Provide the [x, y] coordinate of the cell's center where the given text is located.  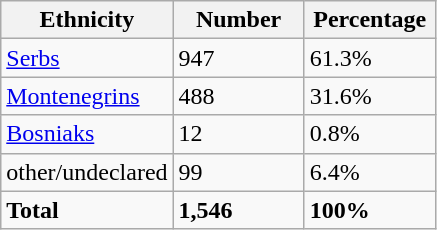
6.4% [370, 172]
947 [238, 58]
other/undeclared [87, 172]
99 [238, 172]
488 [238, 96]
12 [238, 134]
31.6% [370, 96]
Serbs [87, 58]
Ethnicity [87, 20]
Percentage [370, 20]
Number [238, 20]
1,546 [238, 210]
Total [87, 210]
61.3% [370, 58]
Montenegrins [87, 96]
Bosniaks [87, 134]
100% [370, 210]
0.8% [370, 134]
